Extract the [x, y] coordinate from the center of the cell holding the provided text.  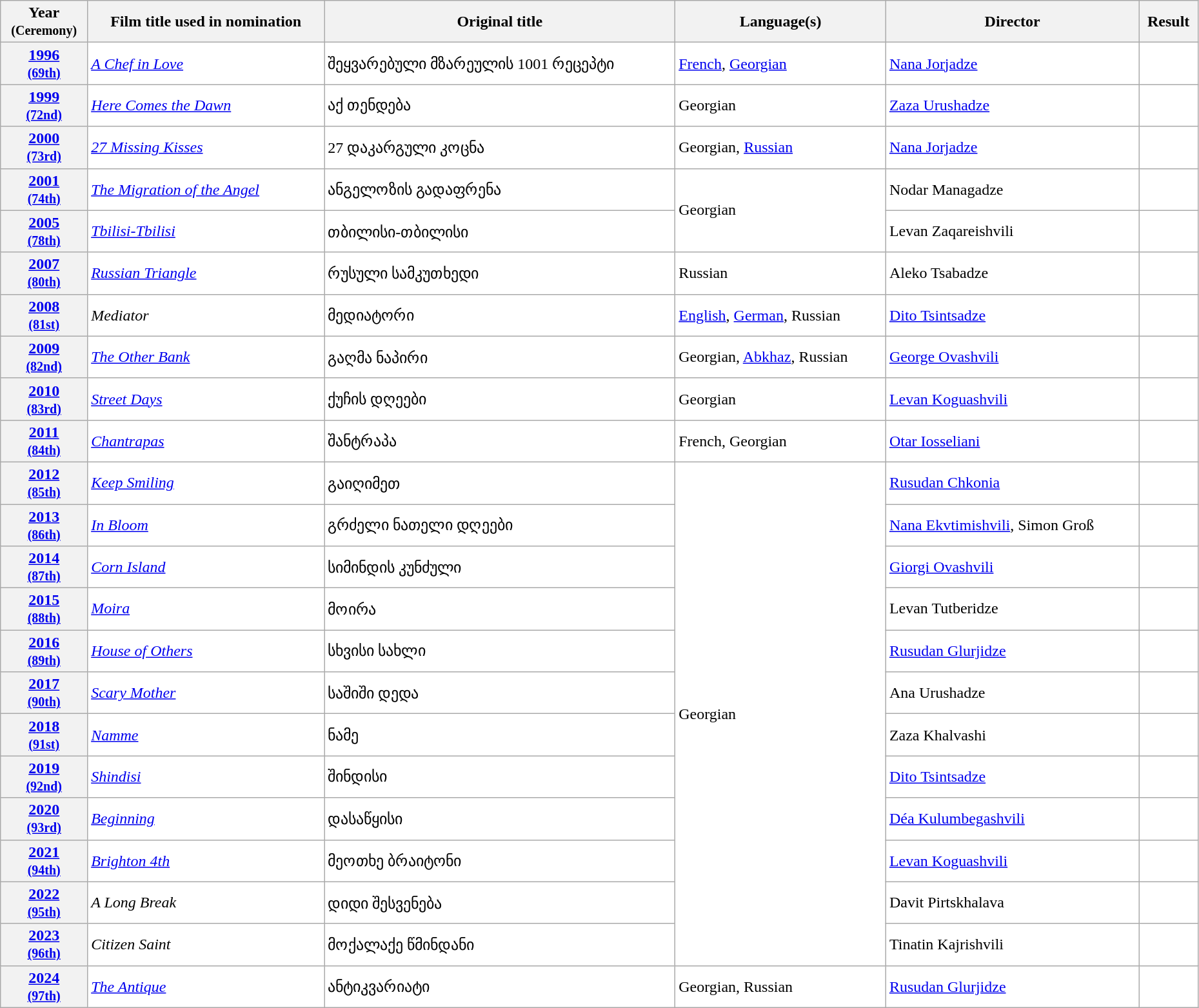
ქუჩის დღეები [500, 399]
2024(97th) [44, 987]
2016(89th) [44, 651]
2001(74th) [44, 190]
2019(92nd) [44, 776]
House of Others [206, 651]
English, German, Russian [780, 315]
Brighton 4th [206, 860]
მეოთხე ბრაიტონი [500, 860]
Film title used in nomination [206, 22]
2017(90th) [44, 693]
2013(86th) [44, 525]
The Antique [206, 987]
Here Comes the Dawn [206, 106]
Russian Triangle [206, 273]
შინდისი [500, 776]
Shindisi [206, 776]
საშიში დედა [500, 693]
2018(91st) [44, 735]
Aleko Tsabadze [1013, 273]
Original title [500, 22]
Scary Mother [206, 693]
რუსული სამკუთხედი [500, 273]
Mediator [206, 315]
In Bloom [206, 525]
სიმინდის კუნძული [500, 568]
ნამე [500, 735]
სხვისი სახლი [500, 651]
ანტიკვარიატი [500, 987]
The Other Bank [206, 357]
Russian [780, 273]
Zaza Urushadze [1013, 106]
Keep Smiling [206, 482]
2023(96th) [44, 944]
აქ თენდება [500, 106]
2022(95th) [44, 903]
1996(69th) [44, 63]
Georgian, Abkhaz, Russian [780, 357]
ანგელოზის გადაფრენა [500, 190]
2000(73rd) [44, 147]
Year(Ceremony) [44, 22]
2014(87th) [44, 568]
Déa Kulumbegashvili [1013, 819]
Namme [206, 735]
2011(84th) [44, 441]
Director [1013, 22]
Davit Pirtskhalava [1013, 903]
Citizen Saint [206, 944]
George Ovashvili [1013, 357]
Street Days [206, 399]
Nana Ekvtimishvili, Simon Groß [1013, 525]
გრძელი ნათელი დღეები [500, 525]
Tbilisi-Tbilisi [206, 231]
დიდი შესვენება [500, 903]
Otar Iosseliani [1013, 441]
A Chef in Love [206, 63]
მოქალაქე წმინდანი [500, 944]
Language(s) [780, 22]
შეყვარებული მზარეულის 1001 რეცეპტი [500, 63]
Corn Island [206, 568]
2007(80th) [44, 273]
შანტრაპა [500, 441]
Levan Zaqareishvili [1013, 231]
Chantrapas [206, 441]
2015(88th) [44, 609]
2010(83rd) [44, 399]
1999(72nd) [44, 106]
Ana Urushadze [1013, 693]
დასაწყისი [500, 819]
The Migration of the Angel [206, 190]
მედიატორი [500, 315]
Rusudan Chkonia [1013, 482]
Levan Tutberidze [1013, 609]
2020(93rd) [44, 819]
2021(94th) [44, 860]
2012(85th) [44, 482]
2005(78th) [44, 231]
Zaza Khalvashi [1013, 735]
გაიღიმეთ [500, 482]
2008(81st) [44, 315]
გაღმა ნაპირი [500, 357]
Tinatin Kajrishvili [1013, 944]
Nodar Managadze [1013, 190]
თბილისი-თბილისი [500, 231]
Moira [206, 609]
Giorgi Ovashvili [1013, 568]
2009(82nd) [44, 357]
Result [1169, 22]
27 დაკარგული კოცნა [500, 147]
მოირა [500, 609]
27 Missing Kisses [206, 147]
A Long Break [206, 903]
Beginning [206, 819]
